Output the (X, Y) coordinate of the center of the cell containing the given text.  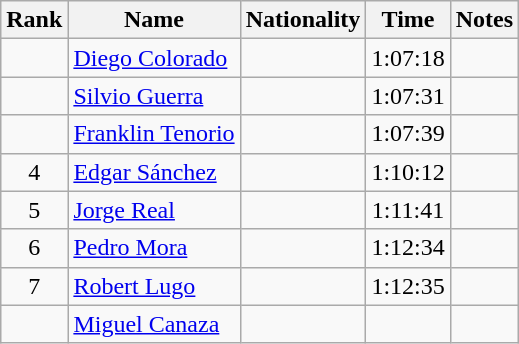
1:07:31 (408, 96)
1:12:34 (408, 248)
Diego Colorado (154, 58)
1:07:18 (408, 58)
7 (34, 286)
1:12:35 (408, 286)
Robert Lugo (154, 286)
Notes (484, 20)
Nationality (303, 20)
Time (408, 20)
6 (34, 248)
Franklin Tenorio (154, 134)
Edgar Sánchez (154, 172)
1:10:12 (408, 172)
1:11:41 (408, 210)
Miguel Canaza (154, 324)
Name (154, 20)
5 (34, 210)
Jorge Real (154, 210)
1:07:39 (408, 134)
Silvio Guerra (154, 96)
4 (34, 172)
Pedro Mora (154, 248)
Rank (34, 20)
